Pinpoint the cell where the given text exists, returning its (x, y) midpoint coordinate. 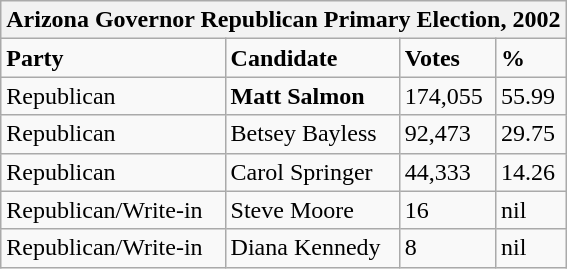
Votes (447, 58)
Steve Moore (312, 210)
Candidate (312, 58)
% (531, 58)
Party (113, 58)
55.99 (531, 96)
14.26 (531, 172)
Betsey Bayless (312, 134)
Matt Salmon (312, 96)
Arizona Governor Republican Primary Election, 2002 (284, 20)
44,333 (447, 172)
92,473 (447, 134)
Carol Springer (312, 172)
16 (447, 210)
Diana Kennedy (312, 248)
8 (447, 248)
29.75 (531, 134)
174,055 (447, 96)
